From the cell containing the given text, extract its center point as (x, y) coordinate. 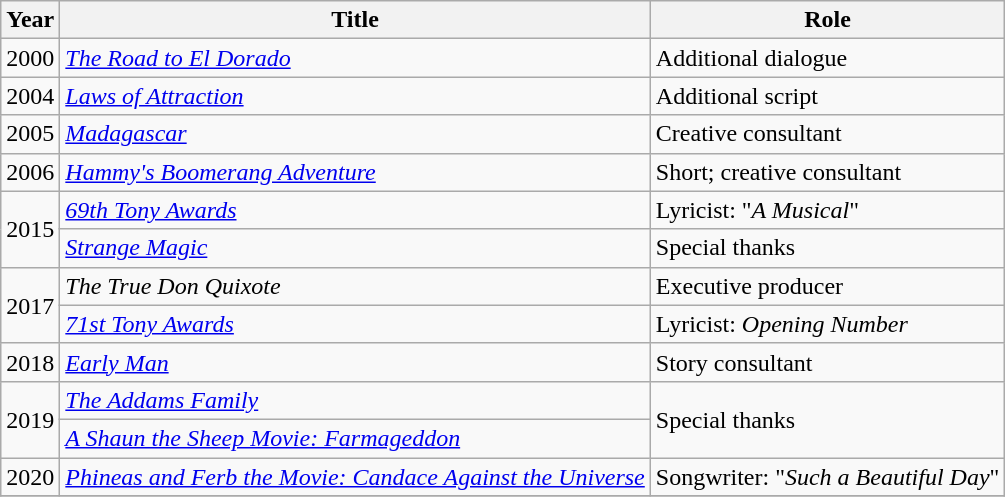
Early Man (355, 362)
2000 (30, 58)
2018 (30, 362)
Songwriter: "Such a Beautiful Day" (828, 477)
Laws of Attraction (355, 96)
2005 (30, 134)
2004 (30, 96)
A Shaun the Sheep Movie: Farmageddon (355, 438)
Lyricist: "A Musical" (828, 210)
Short; creative consultant (828, 172)
The True Don Quixote (355, 286)
Lyricist: Opening Number (828, 324)
Year (30, 20)
Strange Magic (355, 248)
2017 (30, 305)
Phineas and Ferb the Movie: Candace Against the Universe (355, 477)
2015 (30, 229)
Madagascar (355, 134)
2020 (30, 477)
Creative consultant (828, 134)
Additional dialogue (828, 58)
Role (828, 20)
Additional script (828, 96)
Story consultant (828, 362)
2006 (30, 172)
71st Tony Awards (355, 324)
Hammy's Boomerang Adventure (355, 172)
2019 (30, 419)
Title (355, 20)
Executive producer (828, 286)
69th Tony Awards (355, 210)
The Road to El Dorado (355, 58)
The Addams Family (355, 400)
